Return the [x, y] coordinate for the center point of the cell that contains the specified text.  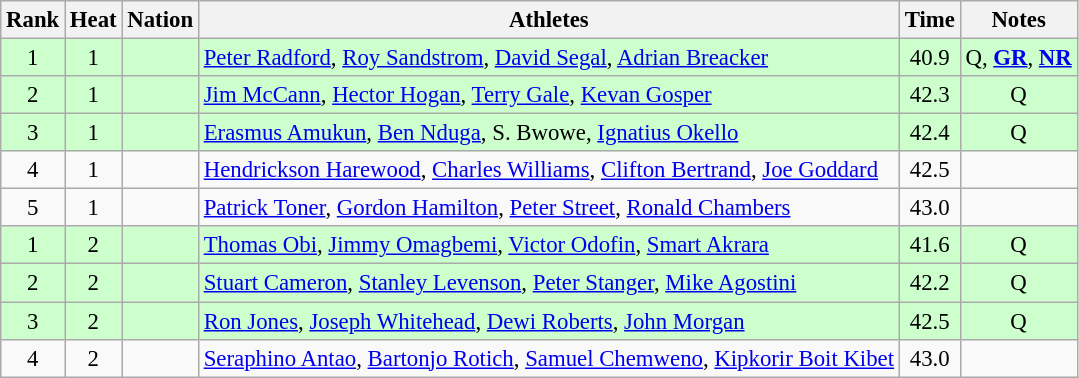
Notes [1018, 20]
Erasmus Amukun, Ben Nduga, S. Bwowe, Ignatius Okello [548, 133]
Stuart Cameron, Stanley Levenson, Peter Stanger, Mike Agostini [548, 283]
Jim McCann, Hector Hogan, Terry Gale, Kevan Gosper [548, 95]
42.4 [930, 133]
Athletes [548, 20]
Rank [33, 20]
Patrick Toner, Gordon Hamilton, Peter Street, Ronald Chambers [548, 208]
Q, GR, NR [1018, 58]
Thomas Obi, Jimmy Omagbemi, Victor Odofin, Smart Akrara [548, 245]
42.3 [930, 95]
Seraphino Antao, Bartonjo Rotich, Samuel Chemweno, Kipkorir Boit Kibet [548, 358]
42.2 [930, 283]
40.9 [930, 58]
Ron Jones, Joseph Whitehead, Dewi Roberts, John Morgan [548, 321]
5 [33, 208]
Nation [160, 20]
Peter Radford, Roy Sandstrom, David Segal, Adrian Breacker [548, 58]
Hendrickson Harewood, Charles Williams, Clifton Bertrand, Joe Goddard [548, 170]
Time [930, 20]
Heat [94, 20]
41.6 [930, 245]
